Scan for the cell matching the given text and deliver its [x, y] coordinate at center. 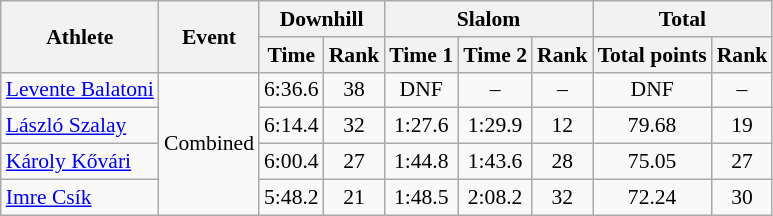
László Szalay [80, 126]
38 [354, 90]
1:43.6 [495, 162]
Slalom [488, 19]
6:00.4 [292, 162]
2:08.2 [495, 197]
79.68 [652, 126]
Time [292, 55]
28 [562, 162]
Event [209, 36]
19 [742, 126]
Imre Csík [80, 197]
12 [562, 126]
75.05 [652, 162]
30 [742, 197]
Total points [652, 55]
1:27.6 [421, 126]
5:48.2 [292, 197]
Károly Kővári [80, 162]
Time 2 [495, 55]
72.24 [652, 197]
Time 1 [421, 55]
Athlete [80, 36]
6:14.4 [292, 126]
1:48.5 [421, 197]
Levente Balatoni [80, 90]
Downhill [322, 19]
1:29.9 [495, 126]
1:44.8 [421, 162]
Combined [209, 143]
Total [683, 19]
21 [354, 197]
6:36.6 [292, 90]
